Provide the (X, Y) coordinate of the cell's center where the given text is located.  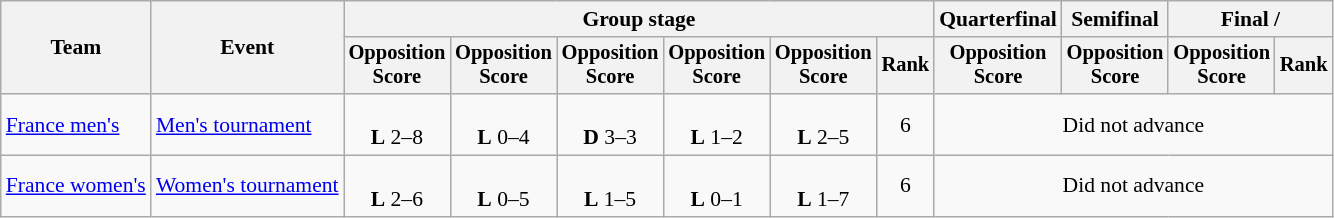
France men's (76, 124)
L 2–6 (398, 186)
L 0–4 (504, 124)
Semifinal (1116, 19)
Women's tournament (248, 186)
L 0–5 (504, 186)
Team (76, 48)
Men's tournament (248, 124)
L 1–2 (716, 124)
Final / (1250, 19)
D 3–3 (610, 124)
Quarterfinal (998, 19)
Group stage (640, 19)
L 1–5 (610, 186)
France women's (76, 186)
L 1–7 (824, 186)
L 2–8 (398, 124)
L 0–1 (716, 186)
Event (248, 48)
L 2–5 (824, 124)
